Scan for the cell matching the given text and deliver its [x, y] coordinate at center. 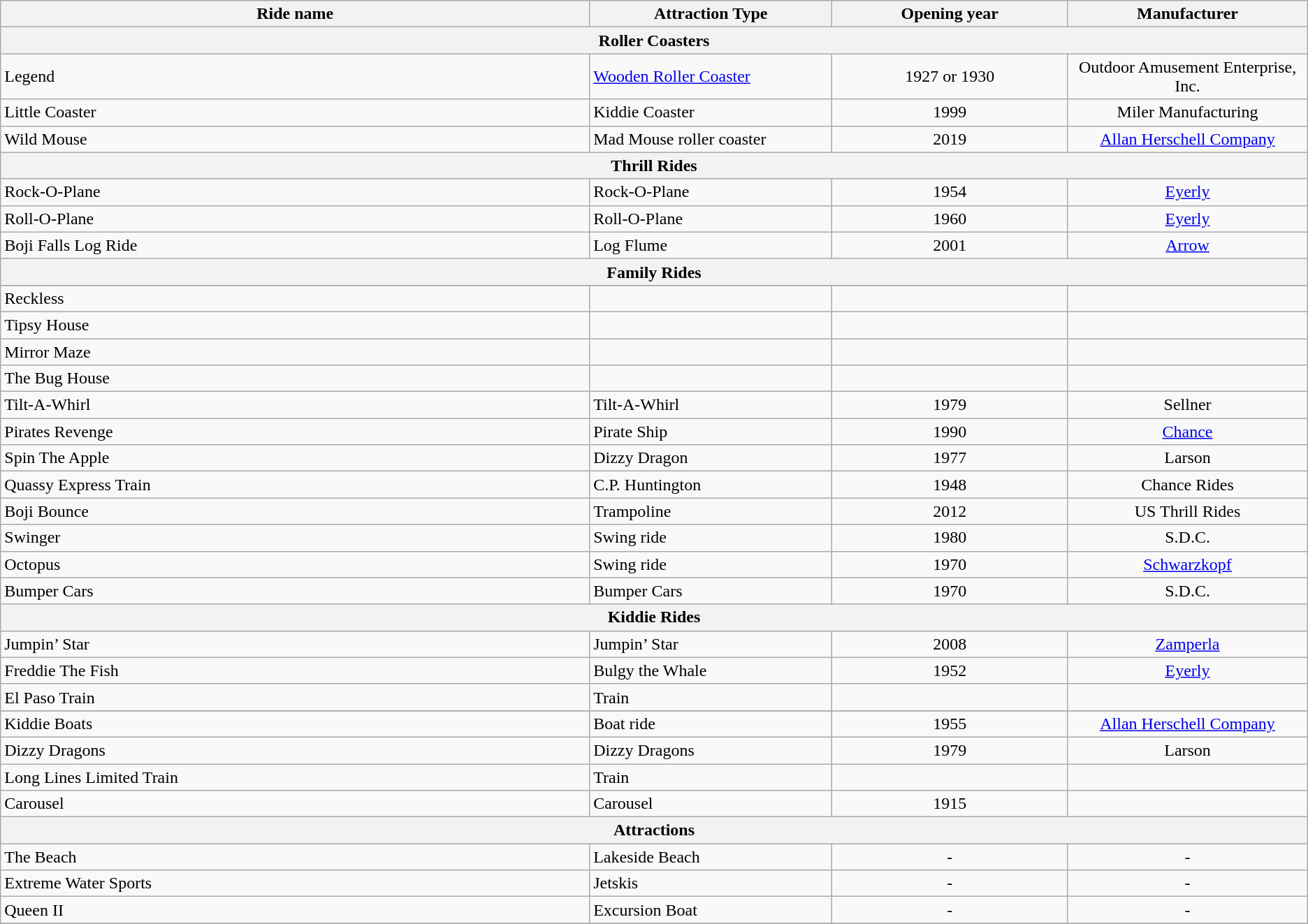
1980 [950, 538]
Dizzy Dragon [711, 458]
Chance [1188, 432]
Kiddie Coaster [711, 112]
The Bug House [295, 379]
1960 [950, 219]
US Thrill Rides [1188, 511]
Outdoor Amusement Enterprise, Inc. [1188, 77]
1954 [950, 192]
Trampoline [711, 511]
Family Rides [654, 272]
Little Coaster [295, 112]
Thrill Rides [654, 166]
1952 [950, 670]
Swinger [295, 538]
1915 [950, 804]
Bulgy the Whale [711, 670]
Legend [295, 77]
Roller Coasters [654, 41]
Kiddie Boats [295, 724]
Manufacturer [1188, 14]
Opening year [950, 14]
Excursion Boat [711, 910]
Long Lines Limited Train [295, 777]
2001 [950, 245]
Ride name [295, 14]
Wild Mouse [295, 139]
Boji Bounce [295, 511]
1948 [950, 485]
Arrow [1188, 245]
Tipsy House [295, 325]
Schwarzkopf [1188, 564]
1927 or 1930 [950, 77]
C.P. Huntington [711, 485]
2019 [950, 139]
Attractions [654, 830]
Chance Rides [1188, 485]
Extreme Water Sports [295, 883]
Octopus [295, 564]
Boat ride [711, 724]
Queen II [295, 910]
Boji Falls Log Ride [295, 245]
Attraction Type [711, 14]
Miler Manufacturing [1188, 112]
Quassy Express Train [295, 485]
Reckless [295, 298]
Jetskis [711, 883]
Mad Mouse roller coaster [711, 139]
2012 [950, 511]
1990 [950, 432]
2008 [950, 644]
1955 [950, 724]
The Beach [295, 857]
Zamperla [1188, 644]
Pirate Ship [711, 432]
Wooden Roller Coaster [711, 77]
Lakeside Beach [711, 857]
Kiddie Rides [654, 617]
Pirates Revenge [295, 432]
Freddie The Fish [295, 670]
El Paso Train [295, 697]
1977 [950, 458]
Log Flume [711, 245]
1999 [950, 112]
Spin The Apple [295, 458]
Mirror Maze [295, 351]
Sellner [1188, 405]
